Detect which cell encompasses the target text, then output its (x, y) center coordinate. 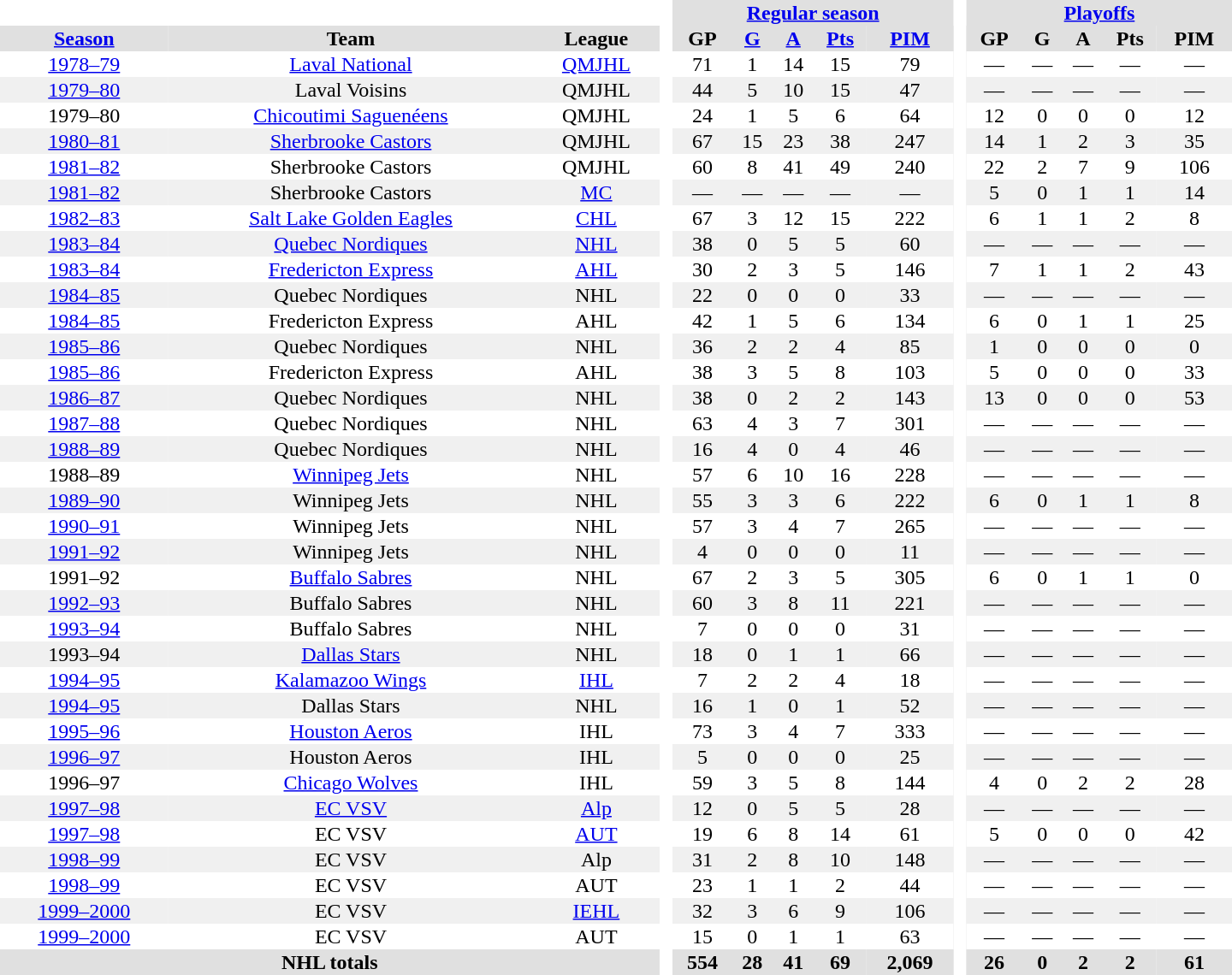
1982–83 (84, 218)
85 (910, 346)
134 (910, 321)
1978–79 (84, 64)
103 (910, 372)
Laval Voisins (351, 90)
64 (910, 115)
32 (702, 911)
Salt Lake Golden Eagles (351, 218)
IEHL (595, 911)
26 (994, 962)
143 (910, 398)
30 (702, 269)
1986–87 (84, 398)
265 (910, 526)
24 (702, 115)
MC (595, 192)
148 (910, 860)
Season (84, 38)
55 (702, 500)
1995–96 (84, 731)
1980–81 (84, 141)
301 (910, 423)
Regular season (813, 13)
1992–93 (84, 603)
228 (910, 475)
79 (910, 64)
Chicago Wolves (351, 783)
53 (1194, 398)
69 (840, 962)
71 (702, 64)
305 (910, 577)
49 (840, 167)
47 (910, 90)
333 (910, 731)
36 (702, 346)
Playoffs (1099, 13)
13 (994, 398)
Chicoutimi Saguenéens (351, 115)
1987–88 (84, 423)
35 (1194, 141)
66 (910, 654)
NHL totals (329, 962)
146 (910, 269)
73 (702, 731)
52 (910, 706)
Kalamazoo Wings (351, 680)
League (595, 38)
144 (910, 783)
Team (351, 38)
1990–91 (84, 526)
Laval National (351, 64)
2,069 (910, 962)
46 (910, 449)
CHL (595, 218)
1989–90 (84, 500)
221 (910, 603)
247 (910, 141)
19 (702, 834)
43 (1194, 269)
59 (702, 783)
240 (910, 167)
554 (702, 962)
